Detect which cell encompasses the target text, then output its [X, Y] center coordinate. 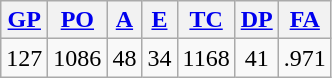
E [160, 20]
1086 [78, 58]
GP [24, 20]
.971 [304, 58]
PO [78, 20]
FA [304, 20]
48 [124, 58]
41 [256, 58]
34 [160, 58]
1168 [206, 58]
DP [256, 20]
TC [206, 20]
127 [24, 58]
A [124, 20]
